Provide the (X, Y) coordinate of the cell's center where the given text is located.  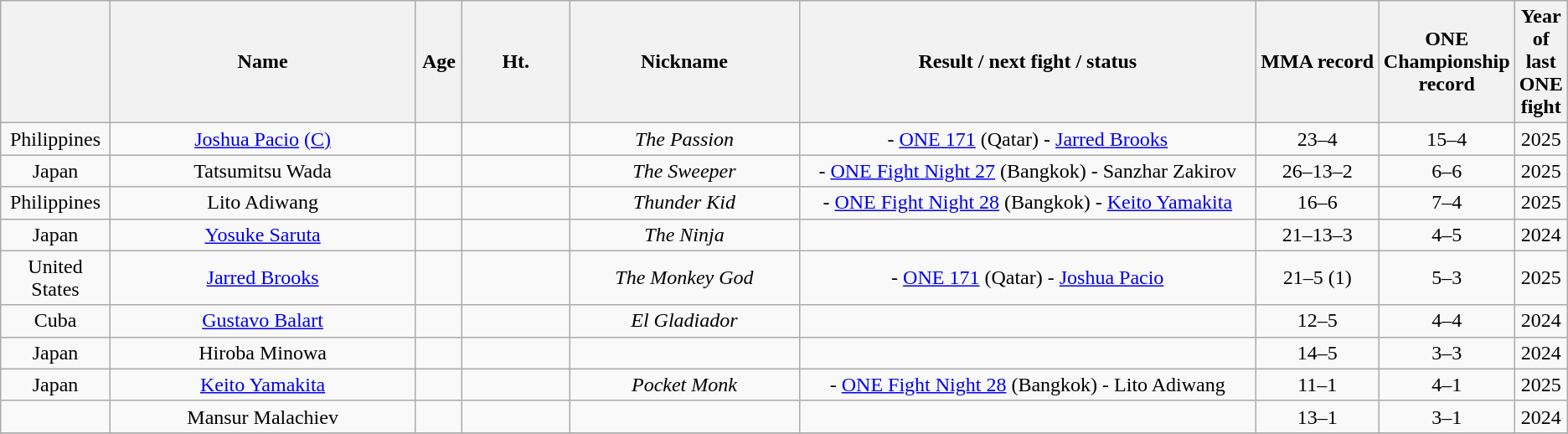
- ONE 171 (Qatar) - Joshua Pacio (1027, 278)
Ht. (516, 62)
- ONE Fight Night 28 (Bangkok) - Keito Yamakita (1027, 203)
6–6 (1447, 171)
Result / next fight / status (1027, 62)
The Monkey God (685, 278)
The Ninja (685, 235)
Lito Adiwang (263, 203)
12–5 (1317, 321)
The Passion (685, 139)
- ONE Fight Night 28 (Bangkok) - Lito Adiwang (1027, 385)
Year of last ONE fight (1541, 62)
United States (55, 278)
- ONE 171 (Qatar) - Jarred Brooks (1027, 139)
Tatsumitsu Wada (263, 171)
Age (439, 62)
Yosuke Saruta (263, 235)
3–1 (1447, 416)
5–3 (1447, 278)
Pocket Monk (685, 385)
Jarred Brooks (263, 278)
Cuba (55, 321)
Joshua Pacio (C) (263, 139)
14–5 (1317, 353)
26–13–2 (1317, 171)
- ONE Fight Night 27 (Bangkok) - Sanzhar Zakirov (1027, 171)
11–1 (1317, 385)
23–4 (1317, 139)
Nickname (685, 62)
Thunder Kid (685, 203)
Hiroba Minowa (263, 353)
Keito Yamakita (263, 385)
4–1 (1447, 385)
4–5 (1447, 235)
21–5 (1) (1317, 278)
16–6 (1317, 203)
7–4 (1447, 203)
4–4 (1447, 321)
MMA record (1317, 62)
Mansur Malachiev (263, 416)
21–13–3 (1317, 235)
El Gladiador (685, 321)
13–1 (1317, 416)
The Sweeper (685, 171)
Name (263, 62)
ONE Championship record (1447, 62)
3–3 (1447, 353)
Gustavo Balart (263, 321)
15–4 (1447, 139)
